Return the [X, Y] coordinate for the center point of the cell that contains the specified text.  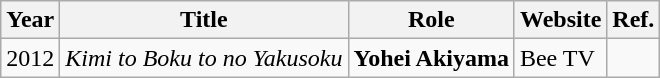
Role [431, 20]
Ref. [634, 20]
Yohei Akiyama [431, 58]
Title [204, 20]
Year [30, 20]
Kimi to Boku to no Yakusoku [204, 58]
Website [560, 20]
2012 [30, 58]
Bee TV [560, 58]
